From the cell containing the given text, extract its center point as (X, Y) coordinate. 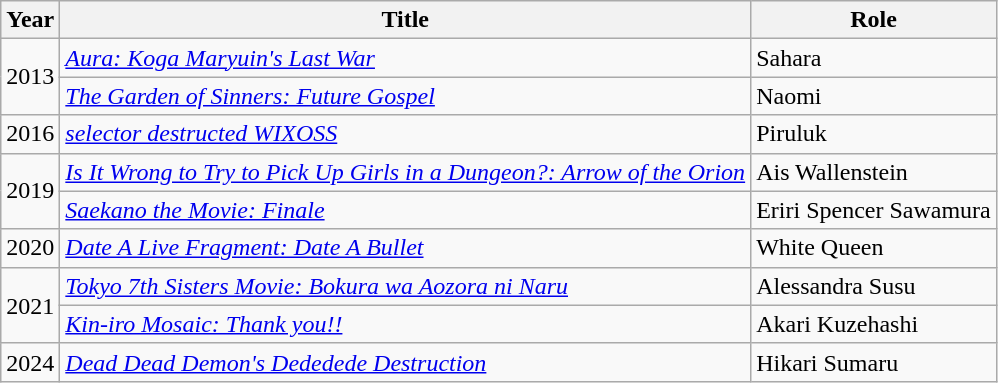
White Queen (874, 248)
2013 (30, 77)
Sahara (874, 58)
Date A Live Fragment: Date A Bullet (406, 248)
Title (406, 20)
Dead Dead Demon's Dededede Destruction (406, 362)
Is It Wrong to Try to Pick Up Girls in a Dungeon?: Arrow of the Orion (406, 172)
Piruluk (874, 134)
Tokyo 7th Sisters Movie: Bokura wa Aozora ni Naru (406, 286)
Kin-iro Mosaic: Thank you!! (406, 324)
Alessandra Susu (874, 286)
2021 (30, 305)
2024 (30, 362)
2019 (30, 191)
Hikari Sumaru (874, 362)
Akari Kuzehashi (874, 324)
Year (30, 20)
The Garden of Sinners: Future Gospel (406, 96)
Saekano the Movie: Finale (406, 210)
Aura: Koga Maryuin's Last War (406, 58)
2020 (30, 248)
selector destructed WIXOSS (406, 134)
2016 (30, 134)
Ais Wallenstein (874, 172)
Naomi (874, 96)
Role (874, 20)
Eriri Spencer Sawamura (874, 210)
